Search for the cell housing the specified text and yield its (x, y) center coordinate. 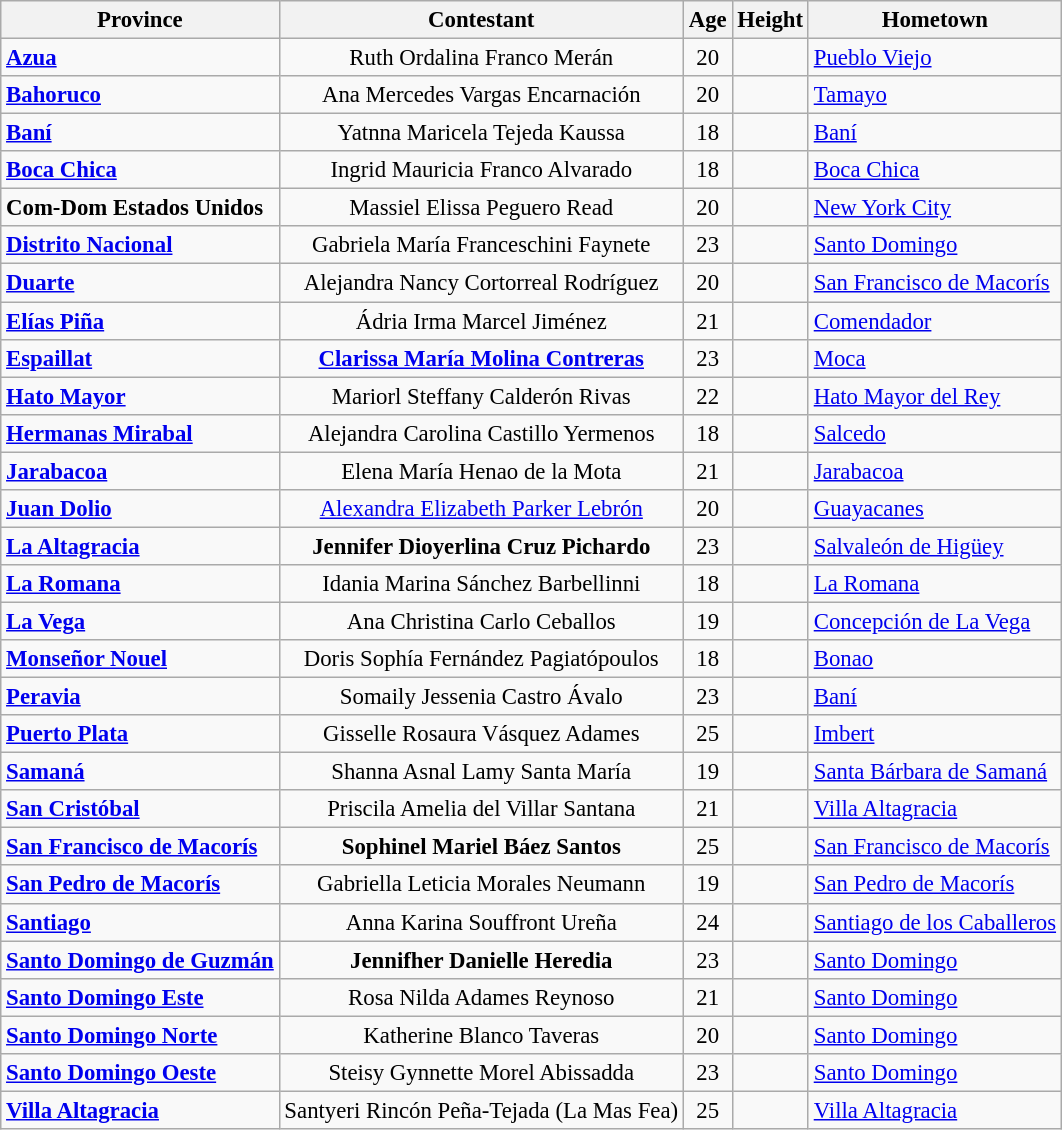
Santo Domingo Oeste (140, 1073)
22 (708, 396)
Santo Domingo Este (140, 997)
Hato Mayor (140, 396)
Ingrid Mauricia Franco Alvarado (481, 170)
Samaná (140, 772)
Massiel Elissa Peguero Read (481, 208)
Clarissa María Molina Contreras (481, 358)
Pueblo Viejo (934, 58)
La Vega (140, 621)
Elena María Henao de la Mota (481, 471)
New York City (934, 208)
Gabriela María Franceschini Faynete (481, 245)
Shanna Asnal Lamy Santa María (481, 772)
Contestant (481, 20)
24 (708, 922)
Salcedo (934, 433)
Puerto Plata (140, 734)
Monseñor Nouel (140, 659)
Ádria Irma Marcel Jiménez (481, 321)
Elías Piña (140, 321)
Moca (934, 358)
Espaillat (140, 358)
Bahoruco (140, 95)
Duarte (140, 283)
Imbert (934, 734)
Ruth Ordalina Franco Merán (481, 58)
Steisy Gynnette Morel Abissadda (481, 1073)
Idania Marina Sánchez Barbellinni (481, 584)
Hometown (934, 20)
Gabriella Leticia Morales Neumann (481, 885)
Alejandra Nancy Cortorreal Rodríguez (481, 283)
Com-Dom Estados Unidos (140, 208)
Gisselle Rosaura Vásquez Adames (481, 734)
Height (770, 20)
Distrito Nacional (140, 245)
Rosa Nilda Adames Reynoso (481, 997)
Comendador (934, 321)
Santa Bárbara de Samaná (934, 772)
Province (140, 20)
Hato Mayor del Rey (934, 396)
Salvaleón de Higüey (934, 546)
Doris Sophía Fernández Pagiatópoulos (481, 659)
Tamayo (934, 95)
Juan Dolio (140, 509)
Katherine Blanco Taveras (481, 1035)
Ana Christina Carlo Ceballos (481, 621)
San Cristóbal (140, 809)
Santo Domingo Norte (140, 1035)
Sophinel Mariel Báez Santos (481, 847)
Azua (140, 58)
Yatnna Maricela Tejeda Kaussa (481, 133)
Jennifher Danielle Heredia (481, 960)
La Altagracia (140, 546)
Jennifer Dioyerlina Cruz Pichardo (481, 546)
Guayacanes (934, 509)
Mariorl Steffany Calderón Rivas (481, 396)
Peravia (140, 697)
Age (708, 20)
Concepción de La Vega (934, 621)
Hermanas Mirabal (140, 433)
Somaily Jessenia Castro Ávalo (481, 697)
Bonao (934, 659)
Ana Mercedes Vargas Encarnación (481, 95)
Priscila Amelia del Villar Santana (481, 809)
Santiago (140, 922)
Alexandra Elizabeth Parker Lebrón (481, 509)
Santo Domingo de Guzmán (140, 960)
Alejandra Carolina Castillo Yermenos (481, 433)
Anna Karina Souffront Ureña (481, 922)
Santyeri Rincón Peña-Tejada (La Mas Fea) (481, 1110)
Santiago de los Caballeros (934, 922)
